Pinpoint the cell where the given text exists, returning its (x, y) midpoint coordinate. 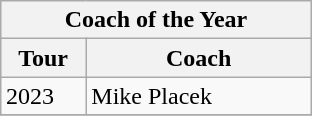
Tour (42, 58)
2023 (42, 96)
Coach of the Year (156, 20)
Mike Placek (199, 96)
Coach (199, 58)
